Pinpoint the cell where the given text exists, returning its (X, Y) midpoint coordinate. 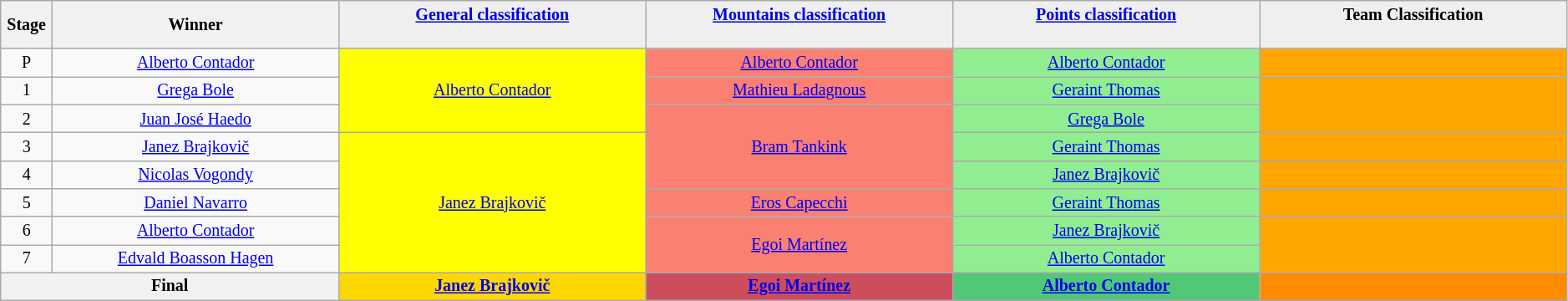
4 (27, 174)
Daniel Navarro (195, 202)
Stage (27, 25)
Juan José Haedo (195, 119)
1 (27, 90)
7 (27, 259)
Points classification (1106, 25)
Team Classification (1413, 25)
Eros Capecchi (799, 202)
6 (27, 231)
Bram Tankink (799, 146)
Mountains classification (799, 25)
Mathieu Ladagnous (799, 90)
Final (170, 286)
Winner (195, 25)
5 (27, 202)
3 (27, 147)
2 (27, 119)
General classification (493, 25)
Edvald Boasson Hagen (195, 259)
Nicolas Vogondy (195, 174)
P (27, 64)
